Determine the (X, Y) coordinate at the center of the cell enclosing the given text.  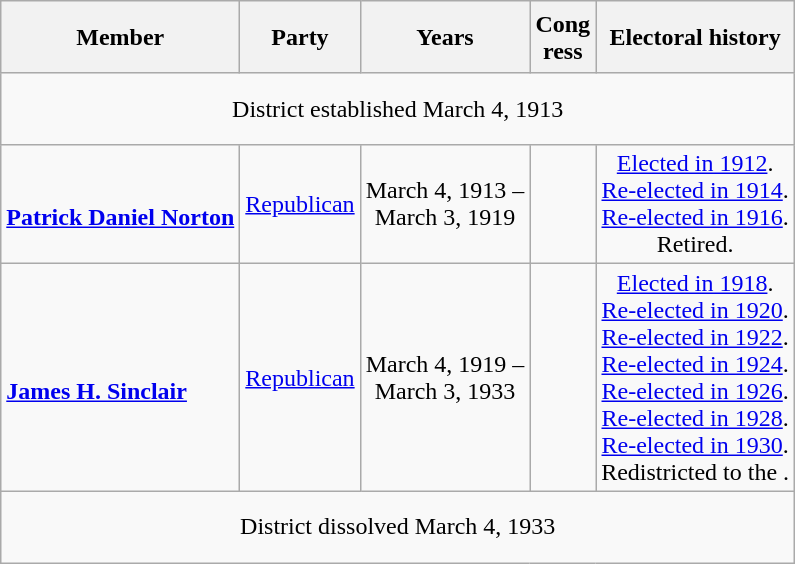
Patrick Daniel Norton (120, 204)
Years (445, 37)
District dissolved March 4, 1933 (398, 527)
District established March 4, 1913 (398, 109)
Member (120, 37)
Congress (563, 37)
James H. Sinclair (120, 378)
March 4, 1913 –March 3, 1919 (445, 204)
March 4, 1919 –March 3, 1933 (445, 378)
Party (300, 37)
Electoral history (696, 37)
Elected in 1912.Re-elected in 1914.Re-elected in 1916.Retired. (696, 204)
